For the text-containing cell, return its midpoint in (x, y) coordinate format. 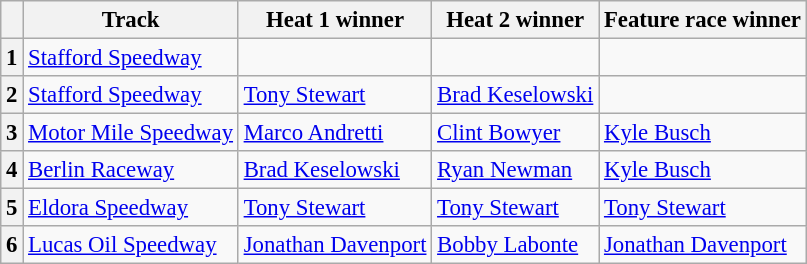
Motor Mile Speedway (131, 133)
Bobby Labonte (516, 245)
1 (12, 58)
Clint Bowyer (516, 133)
Eldora Speedway (131, 208)
Track (131, 20)
Heat 2 winner (516, 20)
Heat 1 winner (334, 20)
Berlin Raceway (131, 170)
5 (12, 208)
Ryan Newman (516, 170)
4 (12, 170)
Feature race winner (703, 20)
3 (12, 133)
2 (12, 95)
Lucas Oil Speedway (131, 245)
6 (12, 245)
Marco Andretti (334, 133)
